Identify which cell holds the provided text, then report its (x, y) central coordinate. 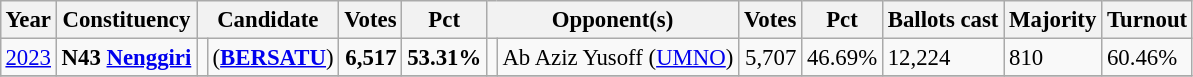
Candidate (268, 20)
Opponent(s) (612, 20)
N43 Nenggiri (126, 57)
Turnout (1148, 20)
Majority (1053, 20)
2023 (28, 57)
5,707 (770, 57)
Ab Aziz Yusoff (UMNO) (618, 57)
Ballots cast (942, 20)
46.69% (842, 57)
Constituency (126, 20)
12,224 (942, 57)
(BERSATU) (273, 57)
53.31% (444, 57)
810 (1053, 57)
Year (28, 20)
60.46% (1148, 57)
6,517 (370, 57)
